From the cell containing the given text, extract its center point as (x, y) coordinate. 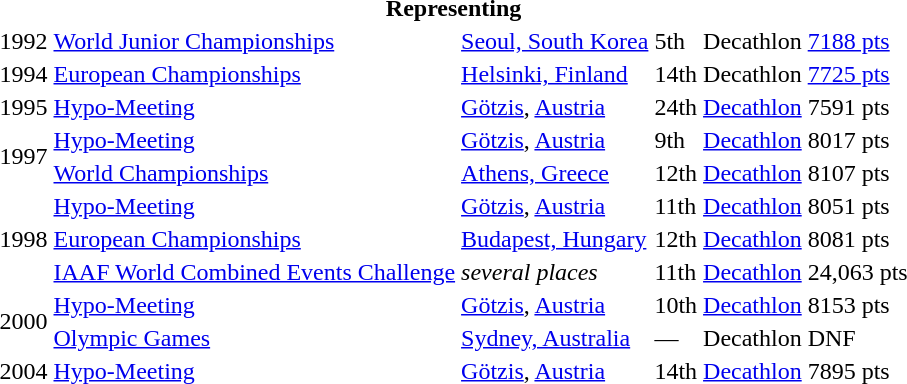
24th (676, 107)
14th (676, 74)
Olympic Games (254, 338)
Budapest, Hungary (555, 239)
— (676, 338)
World Junior Championships (254, 41)
several places (555, 272)
World Championships (254, 173)
Helsinki, Finland (555, 74)
Sydney, Australia (555, 338)
10th (676, 305)
Seoul, South Korea (555, 41)
9th (676, 140)
5th (676, 41)
IAAF World Combined Events Challenge (254, 272)
Athens, Greece (555, 173)
